Output the (X, Y) coordinate of the center of the cell containing the given text.  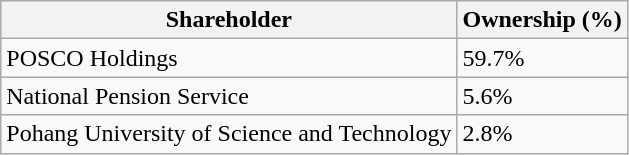
Pohang University of Science and Technology (229, 134)
Ownership (%) (542, 20)
National Pension Service (229, 96)
5.6% (542, 96)
59.7% (542, 58)
Shareholder (229, 20)
POSCO Holdings (229, 58)
2.8% (542, 134)
